Capture the cell that displays the provided text and extract its (X, Y) central coordinate. 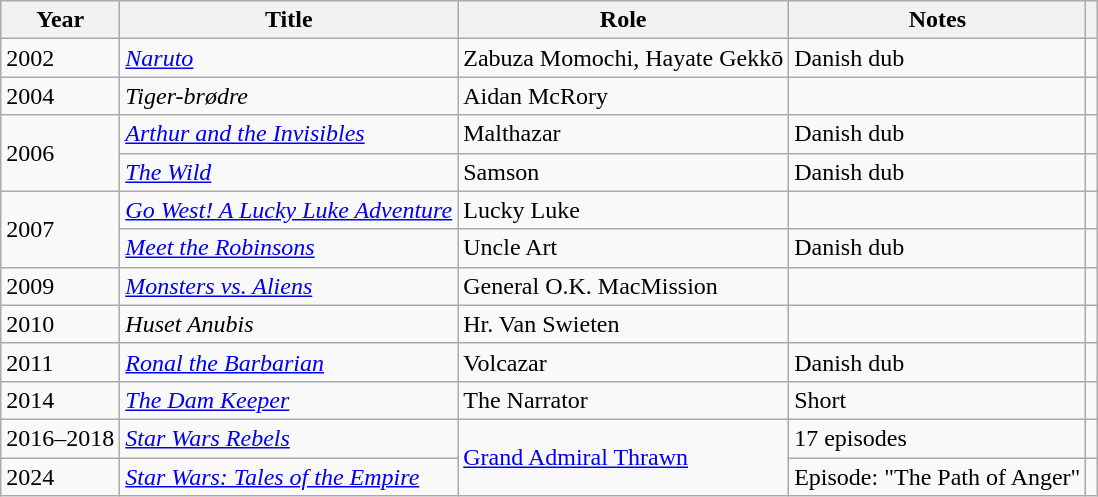
Episode: "The Path of Anger" (938, 477)
Go West! A Lucky Luke Adventure (289, 210)
Tiger-brødre (289, 96)
2024 (60, 477)
Uncle Art (624, 248)
2016–2018 (60, 438)
2009 (60, 286)
Star Wars: Tales of the Empire (289, 477)
Aidan McRory (624, 96)
Role (624, 20)
Year (60, 20)
2006 (60, 153)
Hr. Van Swieten (624, 324)
Naruto (289, 58)
2011 (60, 362)
Zabuza Momochi, Hayate Gekkō (624, 58)
Notes (938, 20)
17 episodes (938, 438)
2010 (60, 324)
Huset Anubis (289, 324)
Title (289, 20)
Meet the Robinsons (289, 248)
The Narrator (624, 400)
Arthur and the Invisibles (289, 134)
Samson (624, 172)
Short (938, 400)
2004 (60, 96)
Monsters vs. Aliens (289, 286)
Star Wars Rebels (289, 438)
Ronal the Barbarian (289, 362)
Volcazar (624, 362)
2002 (60, 58)
Lucky Luke (624, 210)
2007 (60, 229)
Malthazar (624, 134)
The Wild (289, 172)
2014 (60, 400)
The Dam Keeper (289, 400)
Grand Admiral Thrawn (624, 457)
General O.K. MacMission (624, 286)
